Return the [x, y] coordinate for the center point of the cell that contains the specified text.  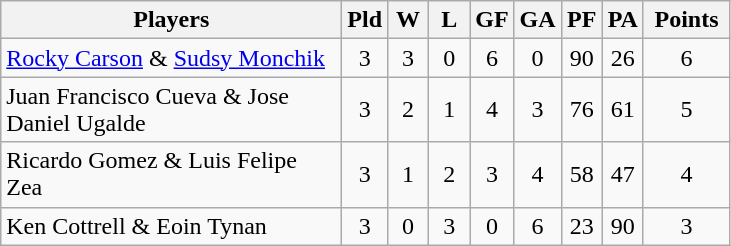
Pld [365, 20]
58 [582, 174]
PA [622, 20]
L [450, 20]
PF [582, 20]
Ken Cottrell & Eoin Tynan [172, 226]
Players [172, 20]
W [408, 20]
Ricardo Gomez & Luis Felipe Zea [172, 174]
5 [686, 110]
76 [582, 110]
Points [686, 20]
Juan Francisco Cueva & Jose Daniel Ugalde [172, 110]
23 [582, 226]
61 [622, 110]
GA [538, 20]
26 [622, 58]
Rocky Carson & Sudsy Monchik [172, 58]
GF [492, 20]
47 [622, 174]
